From the cell containing the given text, extract its center point as (x, y) coordinate. 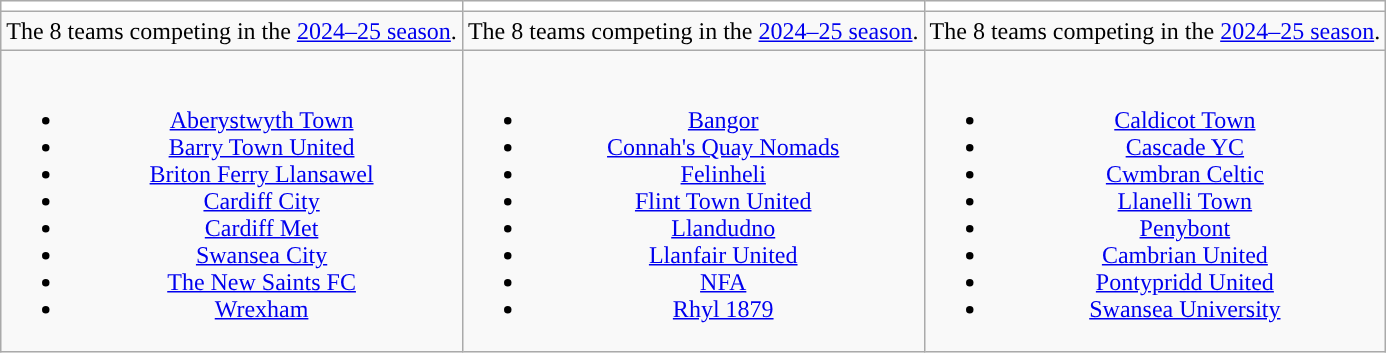
BangorConnah's Quay NomadsFelinheliFlint Town UnitedLlandudnoLlanfair UnitedNFARhyl 1879 (693, 201)
Caldicot TownCascade YCCwmbran CelticLlanelli TownPenybontCambrian UnitedPontypridd UnitedSwansea University (1155, 201)
Aberystwyth TownBarry Town UnitedBriton Ferry LlansawelCardiff CityCardiff MetSwansea CityThe New Saints FCWrexham (232, 201)
